Provide the (X, Y) coordinate of the cell's center where the given text is located.  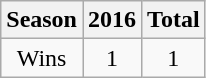
Wins (42, 58)
2016 (112, 20)
Total (174, 20)
Season (42, 20)
